Return [x, y] of the center of cell containing provided text 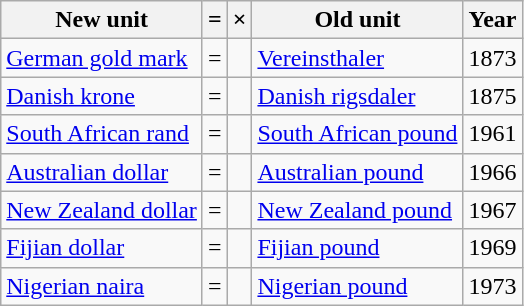
Danish krone [102, 96]
1966 [492, 172]
Nigerian pound [358, 286]
Fijian pound [358, 248]
Australian pound [358, 172]
Danish rigsdaler [358, 96]
South African rand [102, 134]
Old unit [358, 20]
1873 [492, 58]
1967 [492, 210]
Nigerian naira [102, 286]
1973 [492, 286]
New unit [102, 20]
New Zealand pound [358, 210]
South African pound [358, 134]
× [240, 20]
German gold mark [102, 58]
Australian dollar [102, 172]
New Zealand dollar [102, 210]
Year [492, 20]
Fijian dollar [102, 248]
1961 [492, 134]
1969 [492, 248]
Vereinsthaler [358, 58]
1875 [492, 96]
